Capture the cell that displays the provided text and extract its [X, Y] central coordinate. 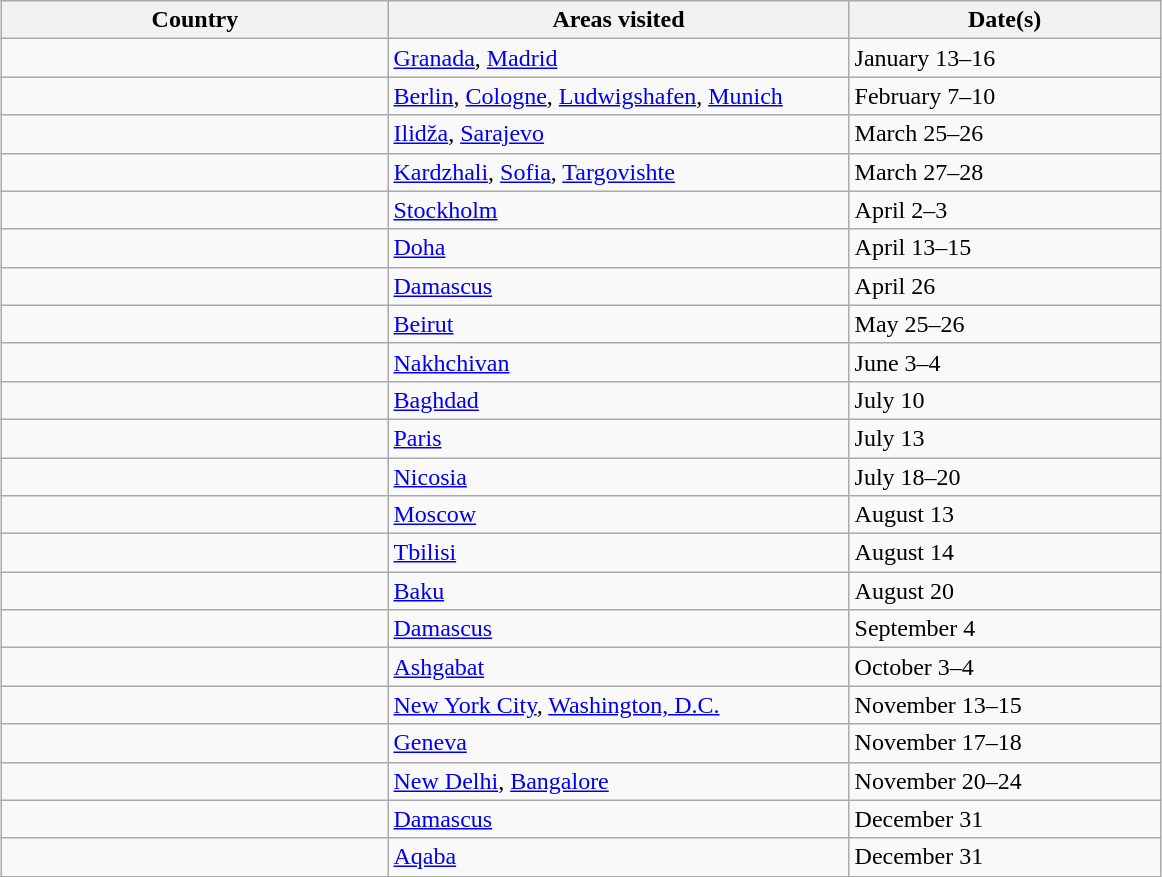
August 20 [1004, 591]
May 25–26 [1004, 324]
Ashgabat [618, 667]
July 18–20 [1004, 477]
Stockholm [618, 210]
April 26 [1004, 286]
March 25–26 [1004, 134]
Doha [618, 248]
November 20–24 [1004, 781]
Baku [618, 591]
Granada, Madrid [618, 58]
August 14 [1004, 553]
July 13 [1004, 438]
Moscow [618, 515]
Geneva [618, 743]
Nicosia [618, 477]
September 4 [1004, 629]
Paris [618, 438]
Beirut [618, 324]
Baghdad [618, 400]
June 3–4 [1004, 362]
January 13–16 [1004, 58]
February 7–10 [1004, 96]
Berlin, Cologne, Ludwigshafen, Munich [618, 96]
March 27–28 [1004, 172]
April 13–15 [1004, 248]
October 3–4 [1004, 667]
Kardzhali, Sofia, Targovishte [618, 172]
Tbilisi [618, 553]
Date(s) [1004, 20]
Country [195, 20]
April 2–3 [1004, 210]
New York City, Washington, D.C. [618, 705]
Nakhchivan [618, 362]
Areas visited [618, 20]
Ilidža, Sarajevo [618, 134]
August 13 [1004, 515]
November 13–15 [1004, 705]
Aqaba [618, 857]
November 17–18 [1004, 743]
New Delhi, Bangalore [618, 781]
July 10 [1004, 400]
